Return the (x, y) coordinate for the center point of the cell that contains the specified text.  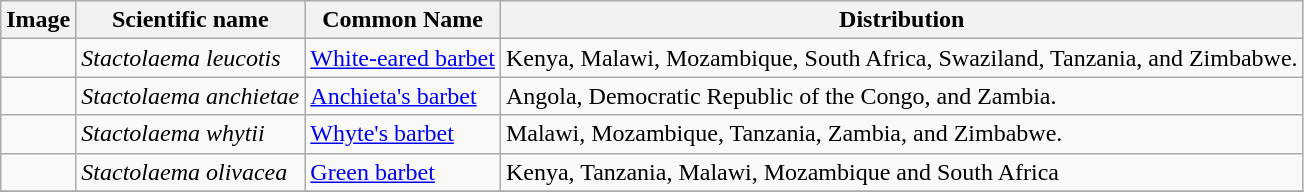
Image (38, 20)
Angola, Democratic Republic of the Congo, and Zambia. (902, 96)
Anchieta's barbet (403, 96)
Stactolaema leucotis (190, 58)
Kenya, Tanzania, Malawi, Mozambique and South Africa (902, 172)
Stactolaema olivacea (190, 172)
White-eared barbet (403, 58)
Green barbet (403, 172)
Common Name (403, 20)
Kenya, Malawi, Mozambique, South Africa, Swaziland, Tanzania, and Zimbabwe. (902, 58)
Malawi, Mozambique, Tanzania, Zambia, and Zimbabwe. (902, 134)
Stactolaema anchietae (190, 96)
Stactolaema whytii (190, 134)
Scientific name (190, 20)
Whyte's barbet (403, 134)
Distribution (902, 20)
